Output the (x, y) coordinate of the center of the cell containing the given text.  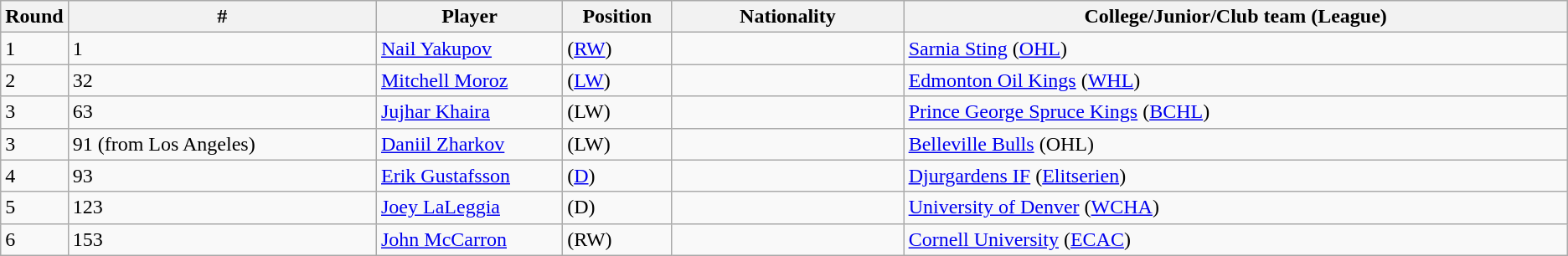
123 (222, 207)
Position (617, 17)
63 (222, 112)
Djurgardens IF (Elitserien) (1235, 176)
Nail Yakupov (469, 49)
# (222, 17)
Edmonton Oil Kings (WHL) (1235, 80)
32 (222, 80)
Cornell University (ECAC) (1235, 239)
Erik Gustafsson (469, 176)
Joey LaLeggia (469, 207)
91 (from Los Angeles) (222, 144)
College/Junior/Club team (League) (1235, 17)
4 (34, 176)
5 (34, 207)
Player (469, 17)
Mitchell Moroz (469, 80)
Belleville Bulls (OHL) (1235, 144)
153 (222, 239)
John McCarron (469, 239)
Nationality (787, 17)
Round (34, 17)
Prince George Spruce Kings (BCHL) (1235, 112)
Jujhar Khaira (469, 112)
Sarnia Sting (OHL) (1235, 49)
2 (34, 80)
University of Denver (WCHA) (1235, 207)
93 (222, 176)
Daniil Zharkov (469, 144)
6 (34, 239)
